Determine the (X, Y) coordinate at the center of the cell enclosing the given text.  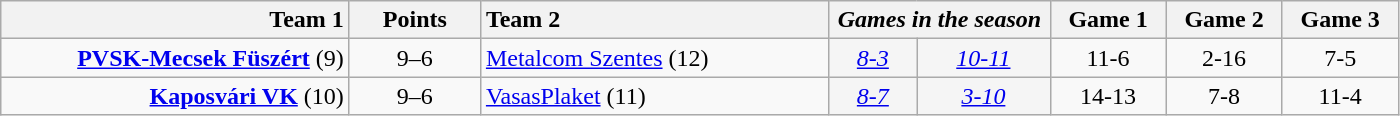
Team 1 (176, 20)
Game 1 (1108, 20)
Game 3 (1340, 20)
8-7 (873, 96)
Metalcom Szentes (12) (654, 58)
Kaposvári VK (10) (176, 96)
7-5 (1340, 58)
2-16 (1224, 58)
11-6 (1108, 58)
10-11 (984, 58)
VasasPlaket (11) (654, 96)
7-8 (1224, 96)
PVSK-Mecsek Füszért (9) (176, 58)
Points (414, 20)
8-3 (873, 58)
Team 2 (654, 20)
Game 2 (1224, 20)
11-4 (1340, 96)
Games in the season (940, 20)
14-13 (1108, 96)
3-10 (984, 96)
